Scan for the cell matching the given text and deliver its [X, Y] coordinate at center. 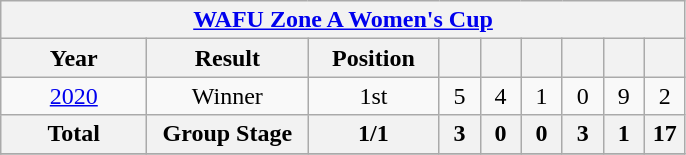
1st [374, 96]
4 [500, 96]
2 [664, 96]
1/1 [374, 134]
5 [460, 96]
17 [664, 134]
Winner [228, 96]
Year [74, 58]
Total [74, 134]
9 [624, 96]
2020 [74, 96]
Group Stage [228, 134]
Result [228, 58]
WAFU Zone A Women's Cup [344, 20]
Position [374, 58]
